For the text-containing cell, return its midpoint in (x, y) coordinate format. 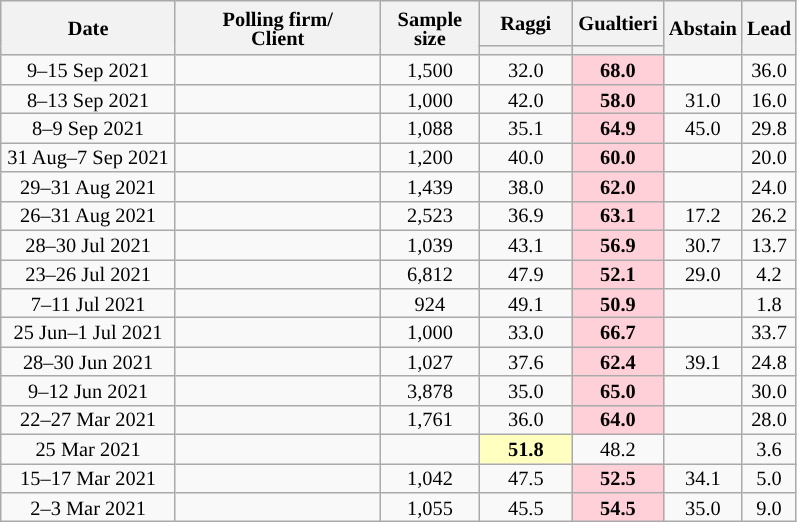
24.0 (770, 186)
23–26 Jul 2021 (88, 274)
26.2 (770, 216)
52.1 (618, 274)
1,039 (430, 244)
1,761 (430, 420)
28.0 (770, 420)
54.5 (618, 506)
47.5 (526, 478)
29–31 Aug 2021 (88, 186)
30.0 (770, 390)
49.1 (526, 302)
7–11 Jul 2021 (88, 302)
Gualtieri (618, 22)
33.0 (526, 332)
47.9 (526, 274)
45.0 (703, 128)
31 Aug–7 Sep 2021 (88, 156)
38.0 (526, 186)
62.0 (618, 186)
16.0 (770, 98)
8–13 Sep 2021 (88, 98)
Lead (770, 28)
51.8 (526, 448)
13.7 (770, 244)
3,878 (430, 390)
1.8 (770, 302)
66.7 (618, 332)
2–3 Mar 2021 (88, 506)
9–15 Sep 2021 (88, 70)
1,042 (430, 478)
65.0 (618, 390)
25 Jun–1 Jul 2021 (88, 332)
30.7 (703, 244)
45.5 (526, 506)
68.0 (618, 70)
20.0 (770, 156)
58.0 (618, 98)
34.1 (703, 478)
1,027 (430, 362)
4.2 (770, 274)
1,055 (430, 506)
64.0 (618, 420)
3.6 (770, 448)
31.0 (703, 98)
1,088 (430, 128)
64.9 (618, 128)
6,812 (430, 274)
56.9 (618, 244)
50.9 (618, 302)
48.2 (618, 448)
924 (430, 302)
17.2 (703, 216)
22–27 Mar 2021 (88, 420)
35.1 (526, 128)
52.5 (618, 478)
32.0 (526, 70)
42.0 (526, 98)
29.8 (770, 128)
36.9 (526, 216)
62.4 (618, 362)
9.0 (770, 506)
28–30 Jun 2021 (88, 362)
60.0 (618, 156)
15–17 Mar 2021 (88, 478)
Date (88, 28)
39.1 (703, 362)
28–30 Jul 2021 (88, 244)
24.8 (770, 362)
Polling firm/Client (278, 28)
Abstain (703, 28)
37.6 (526, 362)
43.1 (526, 244)
Sample size (430, 28)
2,523 (430, 216)
8–9 Sep 2021 (88, 128)
33.7 (770, 332)
25 Mar 2021 (88, 448)
40.0 (526, 156)
9–12 Jun 2021 (88, 390)
1,200 (430, 156)
Raggi (526, 22)
1,439 (430, 186)
26–31 Aug 2021 (88, 216)
1,500 (430, 70)
29.0 (703, 274)
5.0 (770, 478)
63.1 (618, 216)
